From the cell containing the given text, extract its center point as [X, Y] coordinate. 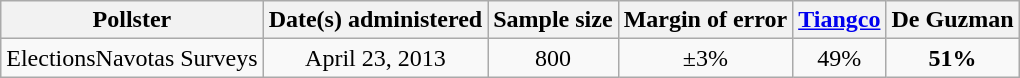
ElectionsNavotas Surveys [132, 58]
Tiangco [840, 20]
Date(s) administered [376, 20]
April 23, 2013 [376, 58]
Sample size [553, 20]
800 [553, 58]
Margin of error [706, 20]
49% [840, 58]
De Guzman [952, 20]
51% [952, 58]
±3% [706, 58]
Pollster [132, 20]
